Identify which cell holds the provided text, then report its [x, y] central coordinate. 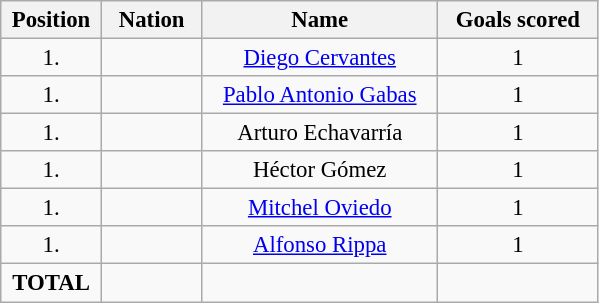
Héctor Gómez [320, 170]
Position [52, 20]
Diego Cervantes [320, 58]
Name [320, 20]
TOTAL [52, 283]
Goals scored [518, 20]
Pablo Antonio Gabas [320, 95]
Mitchel Oviedo [320, 208]
Arturo Echavarría [320, 133]
Nation [152, 20]
Alfonso Rippa [320, 245]
